Search for the cell housing the specified text and yield its [X, Y] center coordinate. 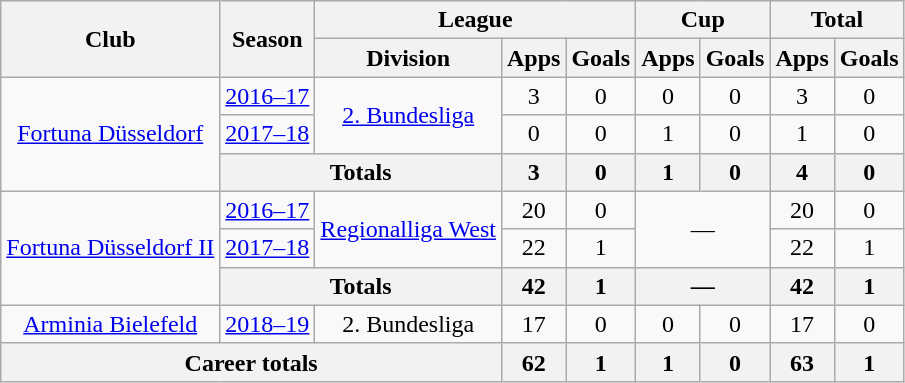
Club [110, 39]
2018–19 [268, 324]
Fortuna Düsseldorf II [110, 248]
Regionalliga West [408, 229]
62 [533, 362]
Division [408, 58]
4 [802, 172]
Cup [703, 20]
Fortuna Düsseldorf [110, 134]
League [476, 20]
Season [268, 39]
63 [802, 362]
Career totals [252, 362]
Arminia Bielefeld [110, 324]
Total [837, 20]
